Detect which cell encompasses the target text, then output its [x, y] center coordinate. 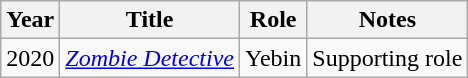
Zombie Detective [150, 58]
Year [30, 20]
Notes [388, 20]
Title [150, 20]
Role [272, 20]
2020 [30, 58]
Supporting role [388, 58]
Yebin [272, 58]
